Find where the given text appears and provide that cell's center as (X, Y) coordinate. 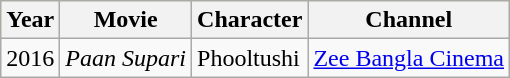
2016 (30, 58)
Zee Bangla Cinema (409, 58)
Movie (126, 20)
Character (250, 20)
Phooltushi (250, 58)
Year (30, 20)
Channel (409, 20)
Paan Supari (126, 58)
